Identify which cell holds the provided text, then report its (X, Y) central coordinate. 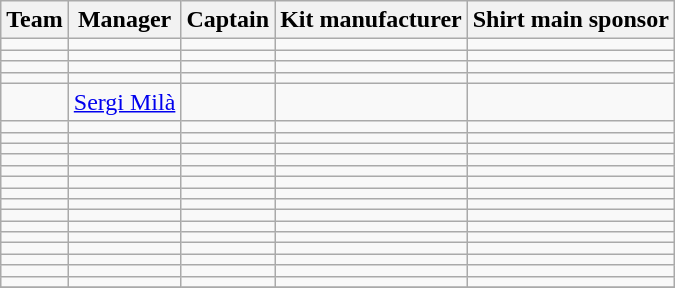
Sergi Milà (124, 102)
Team (35, 20)
Captain (228, 20)
Manager (124, 20)
Kit manufacturer (372, 20)
Shirt main sponsor (570, 20)
